Capture the cell that displays the provided text and extract its [X, Y] central coordinate. 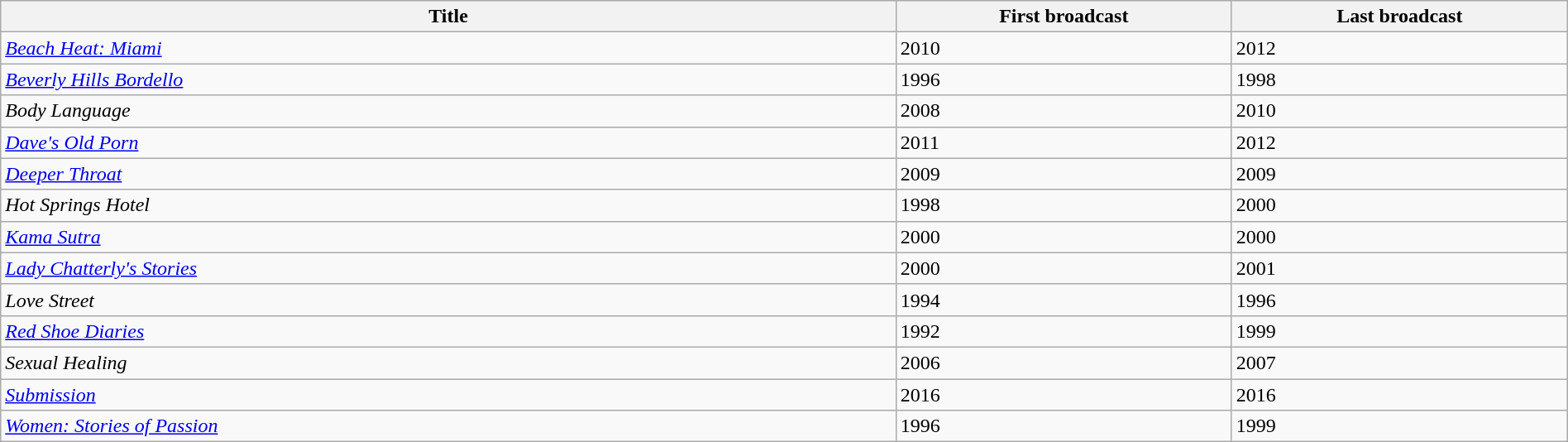
2006 [1064, 363]
Red Shoe Diaries [448, 331]
1992 [1064, 331]
First broadcast [1064, 17]
1994 [1064, 300]
2011 [1064, 142]
Last broadcast [1399, 17]
Lady Chatterly's Stories [448, 268]
Hot Springs Hotel [448, 205]
Body Language [448, 111]
2001 [1399, 268]
Dave's Old Porn [448, 142]
Kama Sutra [448, 237]
2007 [1399, 363]
Beach Heat: Miami [448, 48]
Women: Stories of Passion [448, 426]
2008 [1064, 111]
Submission [448, 395]
Beverly Hills Bordello [448, 79]
Title [448, 17]
Sexual Healing [448, 363]
Deeper Throat [448, 174]
Love Street [448, 300]
